Locate the cell with the specified text and output its (x, y) center coordinate. 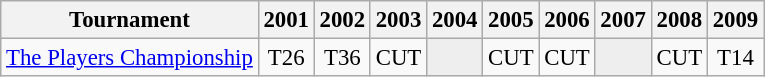
2009 (735, 20)
2005 (511, 20)
2003 (398, 20)
2007 (623, 20)
T26 (286, 58)
2002 (342, 20)
2004 (455, 20)
2006 (567, 20)
2001 (286, 20)
T14 (735, 58)
2008 (679, 20)
T36 (342, 58)
The Players Championship (130, 58)
Tournament (130, 20)
